Find where the given text appears and provide that cell's center as [X, Y] coordinate. 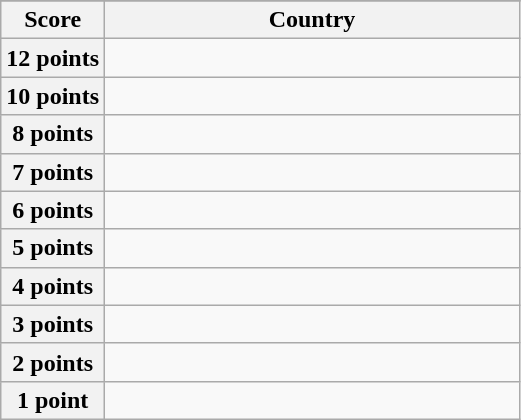
6 points [53, 210]
Country [312, 20]
10 points [53, 96]
4 points [53, 286]
12 points [53, 58]
8 points [53, 134]
Score [53, 20]
5 points [53, 248]
2 points [53, 362]
3 points [53, 324]
1 point [53, 400]
7 points [53, 172]
